Extract the [x, y] coordinate from the center of the cell holding the provided text.  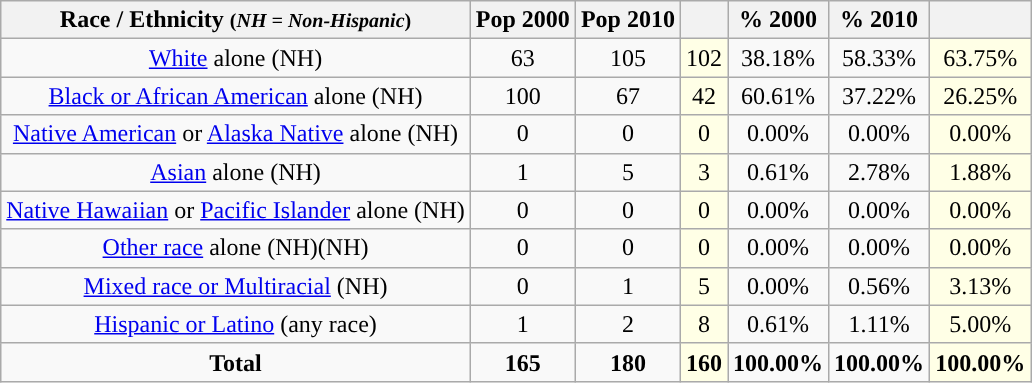
63 [522, 58]
Asian alone (NH) [236, 172]
Pop 2000 [522, 20]
5.00% [980, 324]
Other race alone (NH)(NH) [236, 248]
% 2010 [880, 20]
Pop 2010 [628, 20]
Native American or Alaska Native alone (NH) [236, 134]
1.88% [980, 172]
60.61% [778, 96]
42 [704, 96]
% 2000 [778, 20]
58.33% [880, 58]
63.75% [980, 58]
Total [236, 362]
105 [628, 58]
165 [522, 362]
1.11% [880, 324]
Hispanic or Latino (any race) [236, 324]
102 [704, 58]
37.22% [880, 96]
2 [628, 324]
8 [704, 324]
38.18% [778, 58]
67 [628, 96]
0.56% [880, 286]
3.13% [980, 286]
Black or African American alone (NH) [236, 96]
Native Hawaiian or Pacific Islander alone (NH) [236, 210]
White alone (NH) [236, 58]
2.78% [880, 172]
180 [628, 362]
160 [704, 362]
26.25% [980, 96]
3 [704, 172]
Mixed race or Multiracial (NH) [236, 286]
100 [522, 96]
Race / Ethnicity (NH = Non-Hispanic) [236, 20]
